From the cell containing the given text, extract its center point as (X, Y) coordinate. 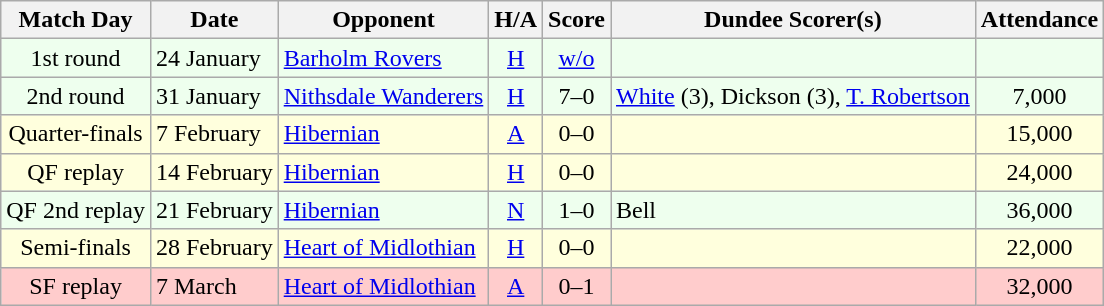
32,000 (1039, 286)
28 February (214, 248)
7 February (214, 134)
Attendance (1039, 20)
H/A (516, 20)
SF replay (76, 286)
QF replay (76, 172)
7–0 (577, 96)
31 January (214, 96)
2nd round (76, 96)
24 January (214, 58)
7,000 (1039, 96)
1st round (76, 58)
Nithsdale Wanderers (384, 96)
Match Day (76, 20)
Dundee Scorer(s) (792, 20)
Barholm Rovers (384, 58)
Score (577, 20)
QF 2nd replay (76, 210)
7 March (214, 286)
Semi-finals (76, 248)
22,000 (1039, 248)
14 February (214, 172)
15,000 (1039, 134)
0–1 (577, 286)
21 February (214, 210)
Quarter-finals (76, 134)
Date (214, 20)
White (3), Dickson (3), T. Robertson (792, 96)
N (516, 210)
Opponent (384, 20)
36,000 (1039, 210)
1–0 (577, 210)
w/o (577, 58)
24,000 (1039, 172)
Bell (792, 210)
